Return the (X, Y) coordinate for the center point of the cell that contains the specified text.  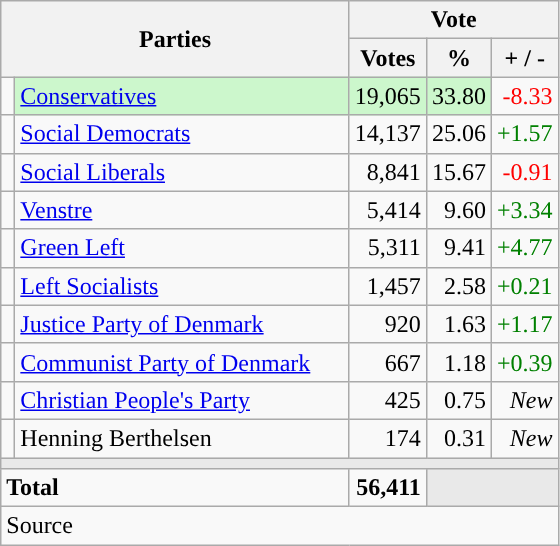
9.60 (458, 210)
Henning Berthelsen (182, 438)
9.41 (458, 248)
+4.77 (524, 248)
Conservatives (182, 96)
+0.21 (524, 286)
Source (280, 526)
0.75 (458, 400)
5,414 (388, 210)
Parties (176, 39)
+1.17 (524, 324)
25.06 (458, 134)
56,411 (388, 488)
15.67 (458, 172)
+ / - (524, 58)
5,311 (388, 248)
8,841 (388, 172)
1.63 (458, 324)
920 (388, 324)
Communist Party of Denmark (182, 362)
Vote (454, 20)
1.18 (458, 362)
425 (388, 400)
Christian People's Party (182, 400)
Venstre (182, 210)
Social Liberals (182, 172)
Left Socialists (182, 286)
2.58 (458, 286)
Votes (388, 58)
Green Left (182, 248)
667 (388, 362)
% (458, 58)
1,457 (388, 286)
19,065 (388, 96)
+3.34 (524, 210)
174 (388, 438)
+0.39 (524, 362)
0.31 (458, 438)
-8.33 (524, 96)
14,137 (388, 134)
33.80 (458, 96)
Justice Party of Denmark (182, 324)
-0.91 (524, 172)
Social Democrats (182, 134)
+1.57 (524, 134)
Total (176, 488)
